Scan for the cell matching the given text and deliver its (x, y) coordinate at center. 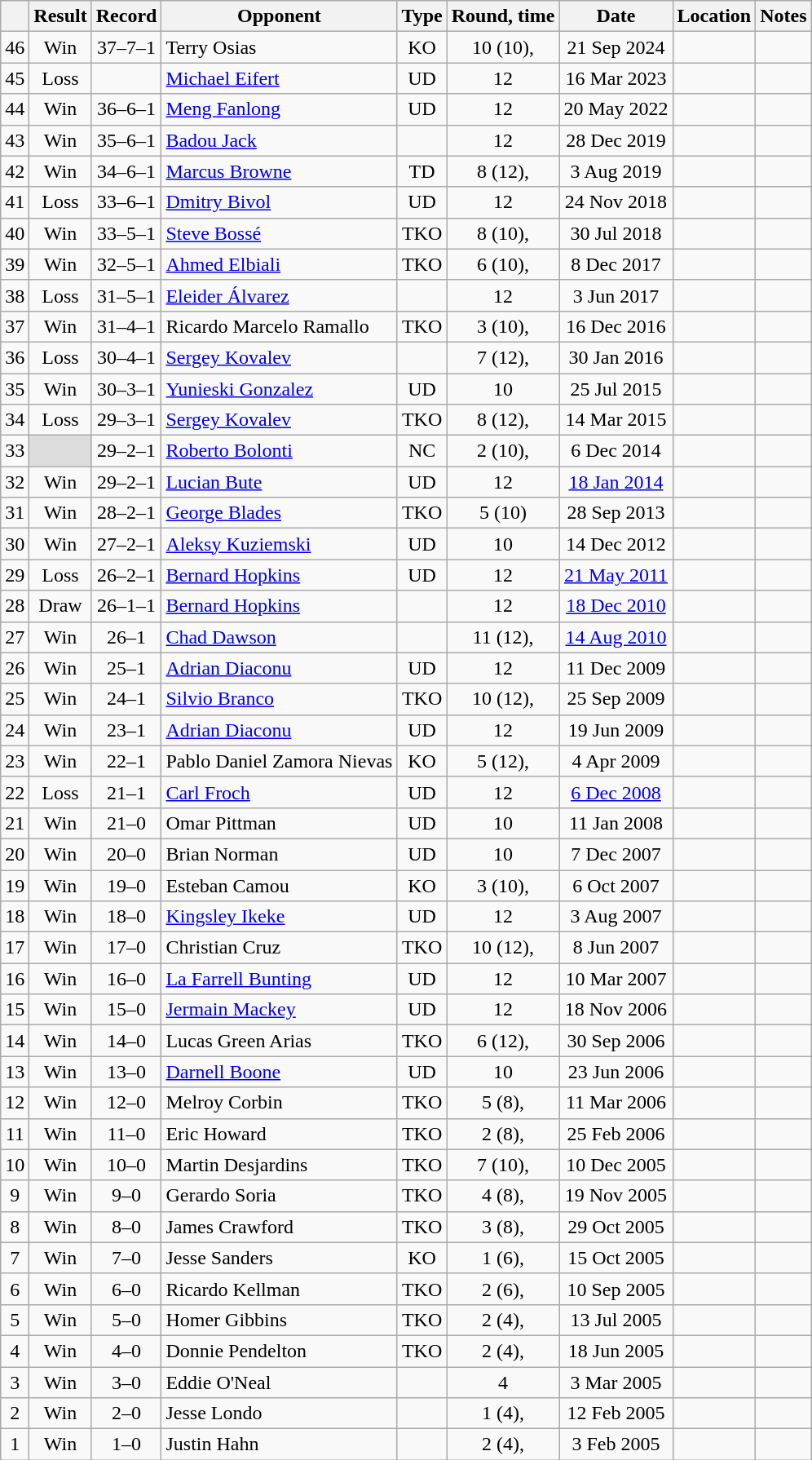
Badou Jack (279, 140)
Yunieski Gonzalez (279, 389)
11 (12), (503, 637)
Dmitry Bivol (279, 202)
25 Sep 2009 (616, 699)
3 Jun 2017 (616, 295)
19–0 (126, 885)
7 Dec 2007 (616, 854)
Ricardo Kellman (279, 1289)
TD (422, 171)
8 (15, 1227)
7 (15, 1258)
3 (8), (503, 1227)
40 (15, 233)
46 (15, 47)
3–0 (126, 1383)
Steve Bossé (279, 233)
Notes (783, 16)
45 (15, 78)
11 Jan 2008 (616, 823)
8 Jun 2007 (616, 948)
11–0 (126, 1134)
18 Dec 2010 (616, 606)
30 (15, 544)
11 Dec 2009 (616, 668)
6 Oct 2007 (616, 885)
25 (15, 699)
31 (15, 513)
Lucian Bute (279, 482)
33–6–1 (126, 202)
31–4–1 (126, 326)
32–5–1 (126, 264)
10 Mar 2007 (616, 979)
11 Mar 2006 (616, 1103)
8–0 (126, 1227)
23 (15, 761)
26–1–1 (126, 606)
4 Apr 2009 (616, 761)
19 Nov 2005 (616, 1196)
3 (15, 1383)
14 Aug 2010 (616, 637)
3 Feb 2005 (616, 1445)
1 (15, 1445)
Silvio Branco (279, 699)
24 Nov 2018 (616, 202)
6 (15, 1289)
35–6–1 (126, 140)
Meng Fanlong (279, 109)
Chad Dawson (279, 637)
5 (10) (503, 513)
19 Jun 2009 (616, 730)
Jermain Mackey (279, 1010)
26–1 (126, 637)
7 (10), (503, 1165)
30 Jan 2016 (616, 357)
21 May 2011 (616, 575)
14 Mar 2015 (616, 420)
Lucas Green Arias (279, 1041)
30 Jul 2018 (616, 233)
Jesse Londo (279, 1414)
Omar Pittman (279, 823)
20 May 2022 (616, 109)
18 Jan 2014 (616, 482)
28 Sep 2013 (616, 513)
44 (15, 109)
33–5–1 (126, 233)
Round, time (503, 16)
Marcus Browne (279, 171)
20 (15, 854)
Martin Desjardins (279, 1165)
17–0 (126, 948)
10–0 (126, 1165)
2 (10), (503, 451)
30–4–1 (126, 357)
Eleider Álvarez (279, 295)
Terry Osias (279, 47)
35 (15, 389)
29–3–1 (126, 420)
6 (10), (503, 264)
Opponent (279, 16)
22 (15, 792)
George Blades (279, 513)
La Farrell Bunting (279, 979)
15–0 (126, 1010)
31–5–1 (126, 295)
14–0 (126, 1041)
Result (60, 16)
8 Dec 2017 (616, 264)
18–0 (126, 917)
20–0 (126, 854)
32 (15, 482)
4 (8), (503, 1196)
19 (15, 885)
6 (12), (503, 1041)
21–1 (126, 792)
17 (15, 948)
27–2–1 (126, 544)
24 (15, 730)
Brian Norman (279, 854)
3 Aug 2007 (616, 917)
3 Mar 2005 (616, 1383)
2 (6), (503, 1289)
Donnie Pendelton (279, 1351)
37–7–1 (126, 47)
1 (4), (503, 1414)
Michael Eifert (279, 78)
10 (10), (503, 47)
10 Dec 2005 (616, 1165)
36 (15, 357)
25 Jul 2015 (616, 389)
23–1 (126, 730)
Aleksy Kuziemski (279, 544)
26–2–1 (126, 575)
10 Sep 2005 (616, 1289)
8 (10), (503, 233)
9 (15, 1196)
6 Dec 2014 (616, 451)
12 Feb 2005 (616, 1414)
2 (8), (503, 1134)
36–6–1 (126, 109)
Type (422, 16)
5 (15, 1320)
Roberto Bolonti (279, 451)
43 (15, 140)
5 (12), (503, 761)
6–0 (126, 1289)
4–0 (126, 1351)
28 (15, 606)
22–1 (126, 761)
15 Oct 2005 (616, 1258)
Location (714, 16)
21 Sep 2024 (616, 47)
25 Feb 2006 (616, 1134)
27 (15, 637)
Christian Cruz (279, 948)
5–0 (126, 1320)
18 Jun 2005 (616, 1351)
12–0 (126, 1103)
15 (15, 1010)
38 (15, 295)
18 Nov 2006 (616, 1010)
Homer Gibbins (279, 1320)
Jesse Sanders (279, 1258)
34–6–1 (126, 171)
37 (15, 326)
16–0 (126, 979)
Ahmed Elbiali (279, 264)
1 (6), (503, 1258)
16 Dec 2016 (616, 326)
34 (15, 420)
24–1 (126, 699)
Melroy Corbin (279, 1103)
33 (15, 451)
18 (15, 917)
3 Aug 2019 (616, 171)
13–0 (126, 1072)
25–1 (126, 668)
Darnell Boone (279, 1072)
29 Oct 2005 (616, 1227)
29 (15, 575)
16 Mar 2023 (616, 78)
14 Dec 2012 (616, 544)
6 Dec 2008 (616, 792)
13 Jul 2005 (616, 1320)
16 (15, 979)
Pablo Daniel Zamora Nievas (279, 761)
Ricardo Marcelo Ramallo (279, 326)
Gerardo Soria (279, 1196)
28–2–1 (126, 513)
41 (15, 202)
NC (422, 451)
5 (8), (503, 1103)
1–0 (126, 1445)
Carl Froch (279, 792)
14 (15, 1041)
7–0 (126, 1258)
21 (15, 823)
Justin Hahn (279, 1445)
23 Jun 2006 (616, 1072)
Eric Howard (279, 1134)
42 (15, 171)
26 (15, 668)
Record (126, 16)
11 (15, 1134)
9–0 (126, 1196)
7 (12), (503, 357)
39 (15, 264)
13 (15, 1072)
Date (616, 16)
Kingsley Ikeke (279, 917)
21–0 (126, 823)
Eddie O'Neal (279, 1383)
James Crawford (279, 1227)
2–0 (126, 1414)
30–3–1 (126, 389)
2 (15, 1414)
Draw (60, 606)
28 Dec 2019 (616, 140)
30 Sep 2006 (616, 1041)
Esteban Camou (279, 885)
